Pinpoint the cell where the given text exists, returning its (X, Y) midpoint coordinate. 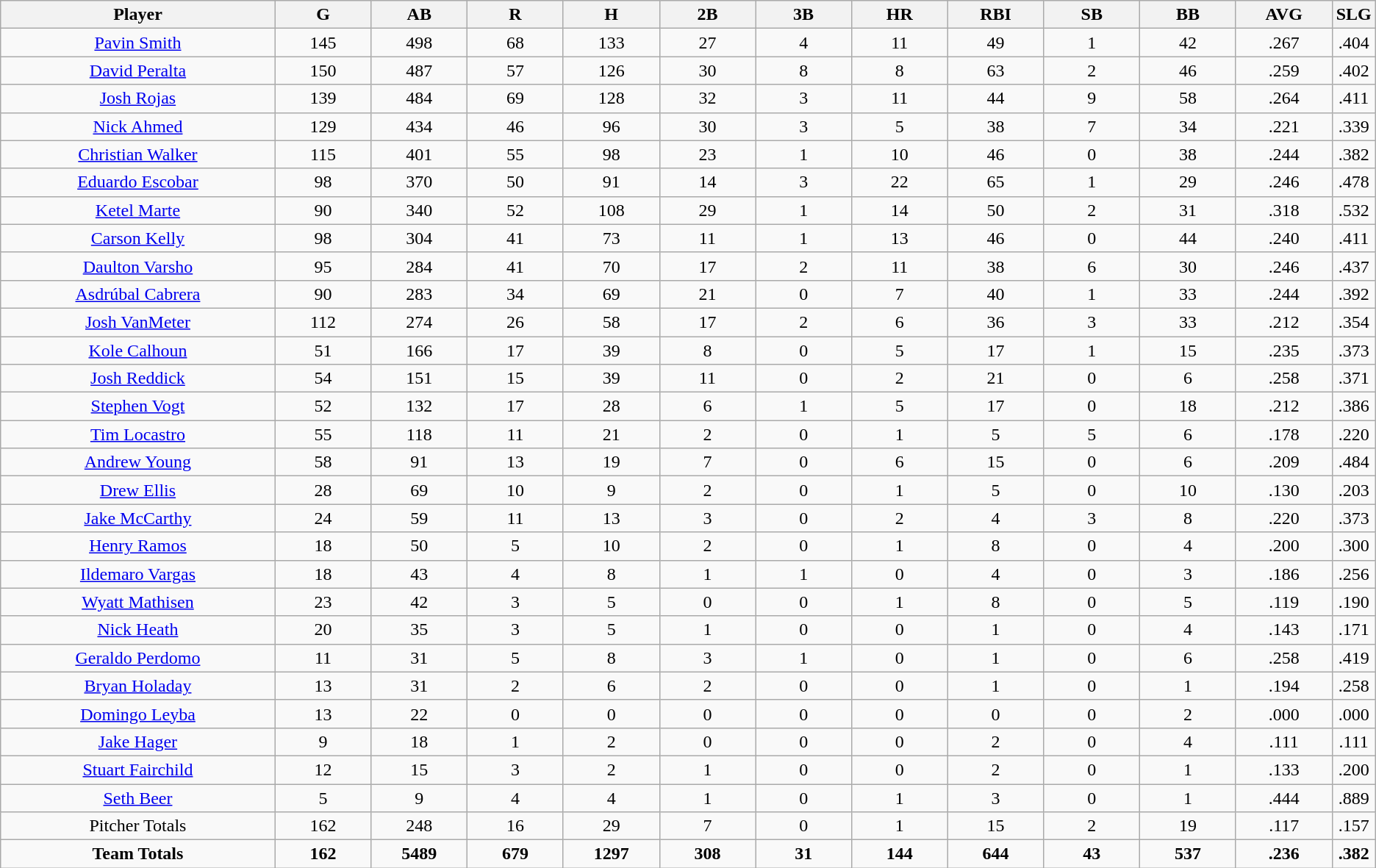
340 (419, 210)
H (612, 15)
49 (995, 43)
.133 (1283, 770)
112 (323, 322)
RBI (995, 15)
.484 (1354, 462)
401 (419, 154)
129 (323, 126)
35 (419, 630)
.267 (1283, 43)
.404 (1354, 43)
.190 (1354, 602)
108 (612, 210)
SB (1092, 15)
150 (323, 71)
145 (323, 43)
.157 (1354, 826)
118 (419, 434)
144 (900, 854)
3B (804, 15)
.119 (1283, 602)
12 (323, 770)
Pavin Smith (138, 43)
.419 (1354, 658)
.240 (1283, 238)
Pitcher Totals (138, 826)
.171 (1354, 630)
32 (707, 98)
Tim Locastro (138, 434)
.354 (1354, 322)
HR (900, 15)
Nick Ahmed (138, 126)
.300 (1354, 546)
.117 (1283, 826)
.478 (1354, 182)
16 (516, 826)
Josh VanMeter (138, 322)
132 (419, 406)
498 (419, 43)
133 (612, 43)
51 (323, 351)
128 (612, 98)
36 (995, 322)
2B (707, 15)
Drew Ellis (138, 490)
AVG (1283, 15)
.203 (1354, 490)
.209 (1283, 462)
Jake Hager (138, 742)
.178 (1283, 434)
.259 (1283, 71)
.532 (1354, 210)
434 (419, 126)
283 (419, 294)
.256 (1354, 574)
.889 (1354, 797)
.143 (1283, 630)
Seth Beer (138, 797)
644 (995, 854)
.130 (1283, 490)
.235 (1283, 351)
5489 (419, 854)
BB (1188, 15)
Nick Heath (138, 630)
54 (323, 379)
.186 (1283, 574)
Daulton Varsho (138, 266)
Stephen Vogt (138, 406)
126 (612, 71)
.194 (1283, 686)
.318 (1283, 210)
20 (323, 630)
24 (323, 518)
68 (516, 43)
537 (1188, 854)
Christian Walker (138, 154)
.371 (1354, 379)
63 (995, 71)
70 (612, 266)
139 (323, 98)
40 (995, 294)
Eduardo Escobar (138, 182)
Wyatt Mathisen (138, 602)
Stuart Fairchild (138, 770)
484 (419, 98)
370 (419, 182)
115 (323, 154)
.236 (1283, 854)
Bryan Holaday (138, 686)
Josh Reddick (138, 379)
95 (323, 266)
Carson Kelly (138, 238)
AB (419, 15)
679 (516, 854)
Jake McCarthy (138, 518)
SLG (1354, 15)
166 (419, 351)
G (323, 15)
65 (995, 182)
Team Totals (138, 854)
248 (419, 826)
Ketel Marte (138, 210)
.444 (1283, 797)
Kole Calhoun (138, 351)
27 (707, 43)
73 (612, 238)
Geraldo Perdomo (138, 658)
308 (707, 854)
David Peralta (138, 71)
487 (419, 71)
.264 (1283, 98)
Ildemaro Vargas (138, 574)
.437 (1354, 266)
274 (419, 322)
26 (516, 322)
1297 (612, 854)
59 (419, 518)
.339 (1354, 126)
.386 (1354, 406)
.221 (1283, 126)
Asdrúbal Cabrera (138, 294)
284 (419, 266)
Domingo Leyba (138, 714)
Josh Rojas (138, 98)
96 (612, 126)
Henry Ramos (138, 546)
57 (516, 71)
.392 (1354, 294)
R (516, 15)
Player (138, 15)
304 (419, 238)
Andrew Young (138, 462)
.402 (1354, 71)
151 (419, 379)
